Identify which cell holds the provided text, then report its [X, Y] central coordinate. 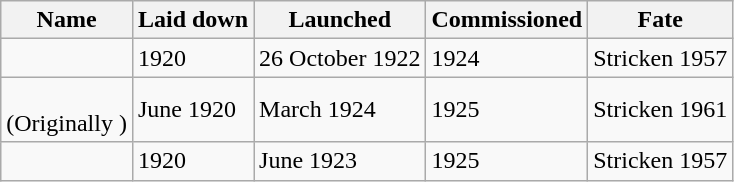
(Originally ) [67, 110]
1924 [507, 58]
Laid down [192, 20]
June 1923 [340, 161]
March 1924 [340, 110]
Commissioned [507, 20]
Launched [340, 20]
Stricken 1961 [660, 110]
June 1920 [192, 110]
26 October 1922 [340, 58]
Fate [660, 20]
Name [67, 20]
